Search for the cell housing the specified text and yield its [X, Y] center coordinate. 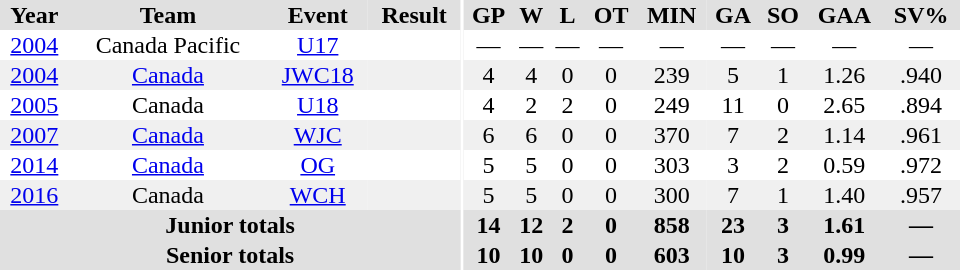
2016 [34, 195]
858 [671, 225]
0.59 [844, 165]
L [567, 15]
1.61 [844, 225]
WCH [318, 195]
MIN [671, 15]
U17 [318, 45]
.957 [921, 195]
Event [318, 15]
12 [531, 225]
370 [671, 135]
1.14 [844, 135]
.894 [921, 105]
OG [318, 165]
239 [671, 75]
Result [414, 15]
SO [782, 15]
GAA [844, 15]
603 [671, 255]
Team [168, 15]
.940 [921, 75]
1.40 [844, 195]
U18 [318, 105]
OT [612, 15]
Junior totals [230, 225]
23 [733, 225]
GA [733, 15]
Canada Pacific [168, 45]
GP [488, 15]
303 [671, 165]
249 [671, 105]
JWC18 [318, 75]
2.65 [844, 105]
300 [671, 195]
2007 [34, 135]
2014 [34, 165]
Senior totals [230, 255]
0.99 [844, 255]
2005 [34, 105]
Year [34, 15]
SV% [921, 15]
.972 [921, 165]
1.26 [844, 75]
11 [733, 105]
W [531, 15]
WJC [318, 135]
14 [488, 225]
.961 [921, 135]
